Return the (X, Y) coordinate for the center point of the cell that contains the specified text.  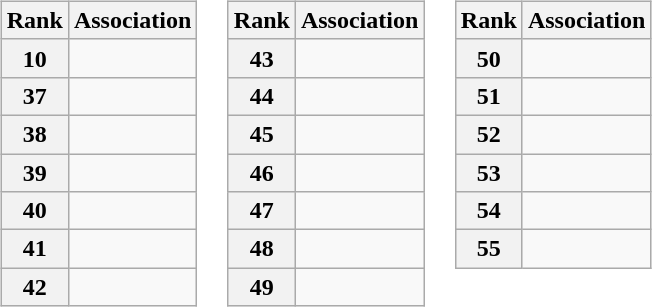
55 (488, 249)
49 (262, 287)
53 (488, 173)
41 (34, 249)
40 (34, 211)
43 (262, 58)
42 (34, 287)
50 (488, 58)
45 (262, 134)
39 (34, 173)
47 (262, 211)
51 (488, 96)
37 (34, 96)
52 (488, 134)
44 (262, 96)
10 (34, 58)
54 (488, 211)
48 (262, 249)
38 (34, 134)
46 (262, 173)
